Output the (X, Y) coordinate of the center of the cell containing the given text.  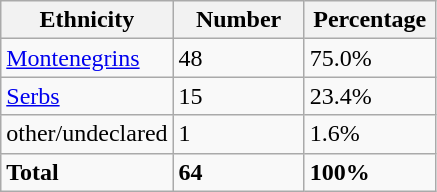
other/undeclared (87, 134)
64 (238, 172)
Serbs (87, 96)
Total (87, 172)
Montenegrins (87, 58)
Number (238, 20)
100% (370, 172)
1 (238, 134)
75.0% (370, 58)
15 (238, 96)
1.6% (370, 134)
Ethnicity (87, 20)
23.4% (370, 96)
Percentage (370, 20)
48 (238, 58)
